Return the (x, y) coordinate for the center point of the cell that contains the specified text.  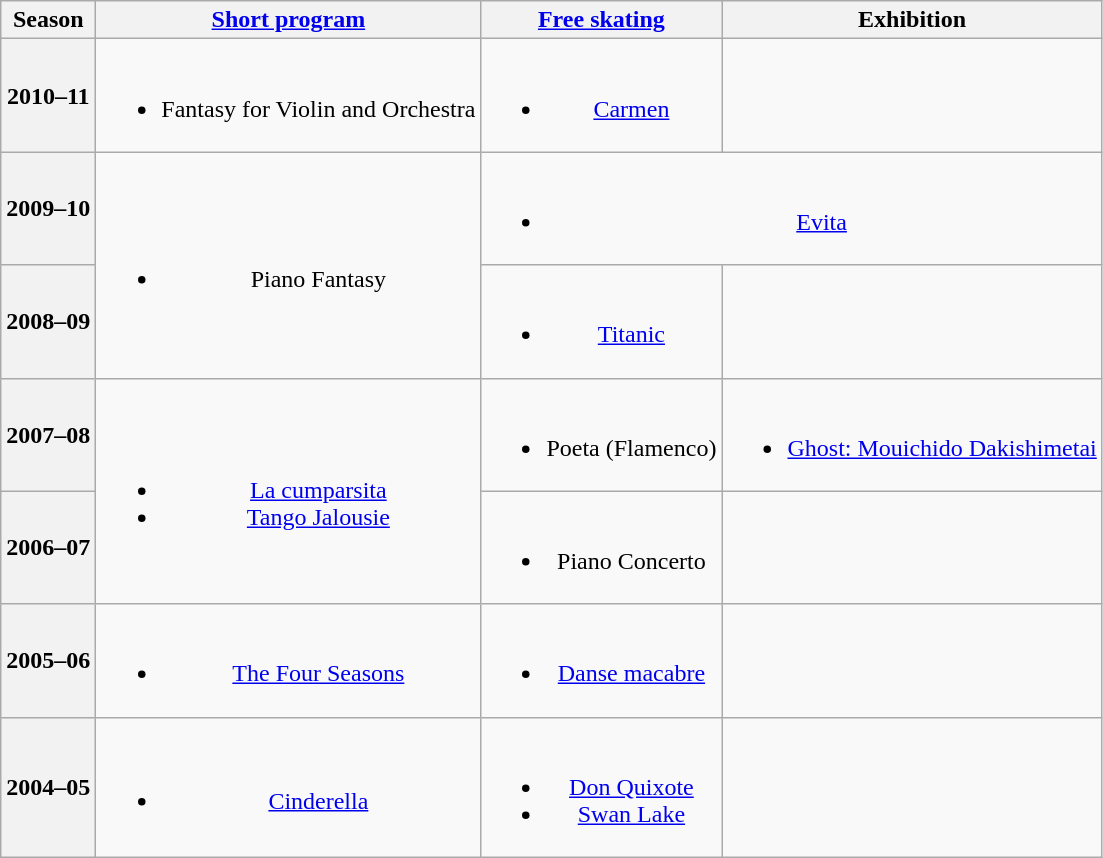
Exhibition (912, 20)
Piano Fantasy (288, 265)
Piano Concerto (602, 548)
Season (48, 20)
Danse macabre (602, 660)
Poeta (Flamenco) (602, 434)
Short program (288, 20)
2009–10 (48, 208)
Fantasy for Violin and Orchestra (288, 96)
Carmen (602, 96)
2006–07 (48, 548)
Titanic (602, 322)
2004–05 (48, 787)
The Four Seasons (288, 660)
Free skating (602, 20)
La cumparsita Tango Jalousie (288, 491)
Evita (792, 208)
Don Quixote Swan Lake (602, 787)
Ghost: Mouichido Dakishimetai (912, 434)
2008–09 (48, 322)
2007–08 (48, 434)
2005–06 (48, 660)
2010–11 (48, 96)
Cinderella (288, 787)
